Output the (x, y) coordinate of the center of the cell containing the given text.  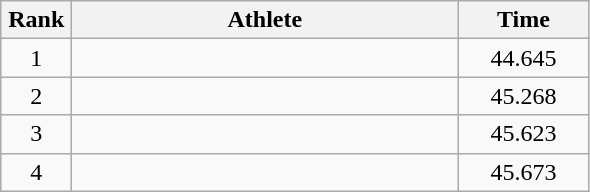
3 (36, 134)
2 (36, 96)
4 (36, 172)
1 (36, 58)
45.623 (524, 134)
44.645 (524, 58)
Time (524, 20)
Athlete (265, 20)
Rank (36, 20)
45.673 (524, 172)
45.268 (524, 96)
